Return [X, Y] of the center of cell containing provided text 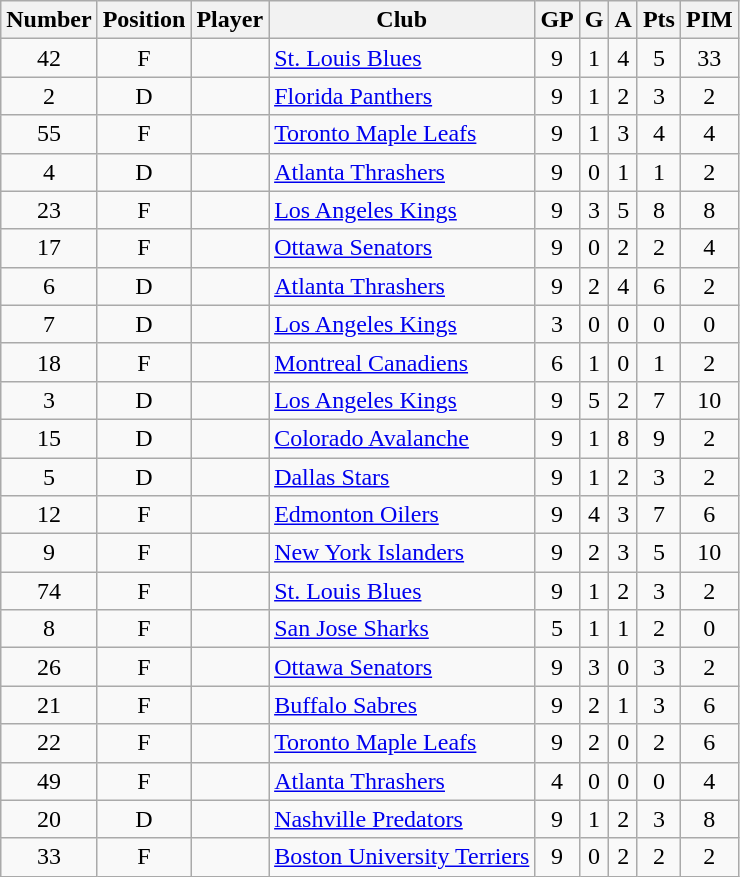
21 [49, 705]
18 [49, 362]
55 [49, 134]
Player [230, 20]
17 [49, 248]
New York Islanders [402, 553]
Nashville Predators [402, 819]
PIM [709, 20]
Buffalo Sabres [402, 705]
Number [49, 20]
GP [557, 20]
Position [144, 20]
12 [49, 515]
Florida Panthers [402, 96]
26 [49, 667]
G [594, 20]
49 [49, 781]
A [623, 20]
22 [49, 743]
20 [49, 819]
Dallas Stars [402, 477]
Pts [658, 20]
42 [49, 58]
Montreal Canadiens [402, 362]
Boston University Terriers [402, 857]
San Jose Sharks [402, 629]
74 [49, 591]
23 [49, 210]
Club [402, 20]
Edmonton Oilers [402, 515]
Colorado Avalanche [402, 438]
15 [49, 438]
